From the cell containing the given text, extract its center point as (x, y) coordinate. 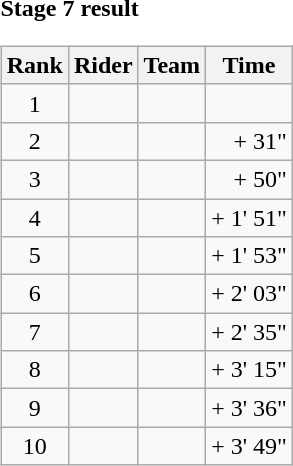
6 (34, 294)
9 (34, 408)
+ 1' 51" (250, 217)
+ 50" (250, 179)
4 (34, 217)
+ 1' 53" (250, 256)
8 (34, 370)
3 (34, 179)
Team (172, 65)
5 (34, 256)
Rank (34, 65)
+ 3' 36" (250, 408)
2 (34, 141)
+ 2' 03" (250, 294)
+ 31" (250, 141)
Rider (103, 65)
10 (34, 446)
1 (34, 103)
Time (250, 65)
+ 2' 35" (250, 332)
+ 3' 15" (250, 370)
7 (34, 332)
+ 3' 49" (250, 446)
